Identify which cell holds the provided text, then report its (X, Y) central coordinate. 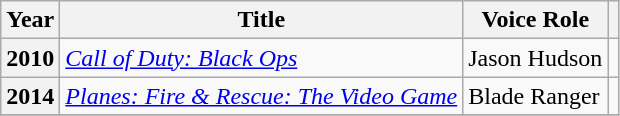
Planes: Fire & Rescue: The Video Game (262, 96)
2014 (30, 96)
Title (262, 20)
Voice Role (536, 20)
Blade Ranger (536, 96)
2010 (30, 58)
Call of Duty: Black Ops (262, 58)
Year (30, 20)
Jason Hudson (536, 58)
